Identify which cell holds the provided text, then report its [x, y] central coordinate. 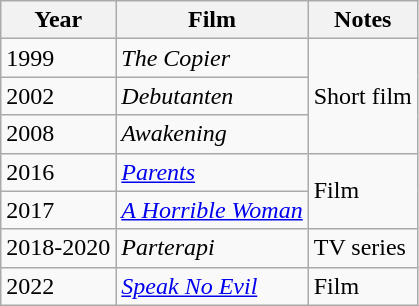
2016 [58, 172]
2008 [58, 134]
Parterapi [212, 248]
The Copier [212, 58]
Speak No Evil [212, 286]
TV series [362, 248]
Parents [212, 172]
A Horrible Woman [212, 210]
2017 [58, 210]
2018-2020 [58, 248]
2022 [58, 286]
Short film [362, 96]
Awakening [212, 134]
Year [58, 20]
Notes [362, 20]
2002 [58, 96]
1999 [58, 58]
Debutanten [212, 96]
